Extract the (x, y) coordinate from the center of the cell holding the provided text.  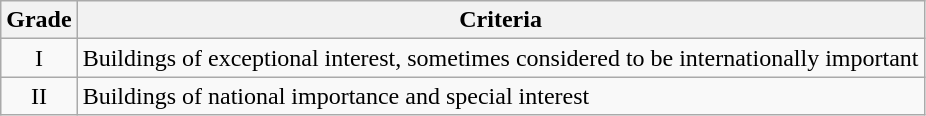
II (39, 96)
I (39, 58)
Criteria (500, 20)
Grade (39, 20)
Buildings of national importance and special interest (500, 96)
Buildings of exceptional interest, sometimes considered to be internationally important (500, 58)
